Return the (X, Y) coordinate for the center point of the cell that contains the specified text.  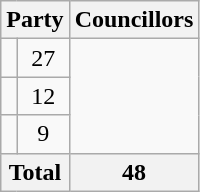
Total (35, 172)
Councillors (134, 20)
48 (134, 172)
12 (43, 96)
Party (35, 20)
9 (43, 134)
27 (43, 58)
